Search for the cell housing the specified text and yield its [X, Y] center coordinate. 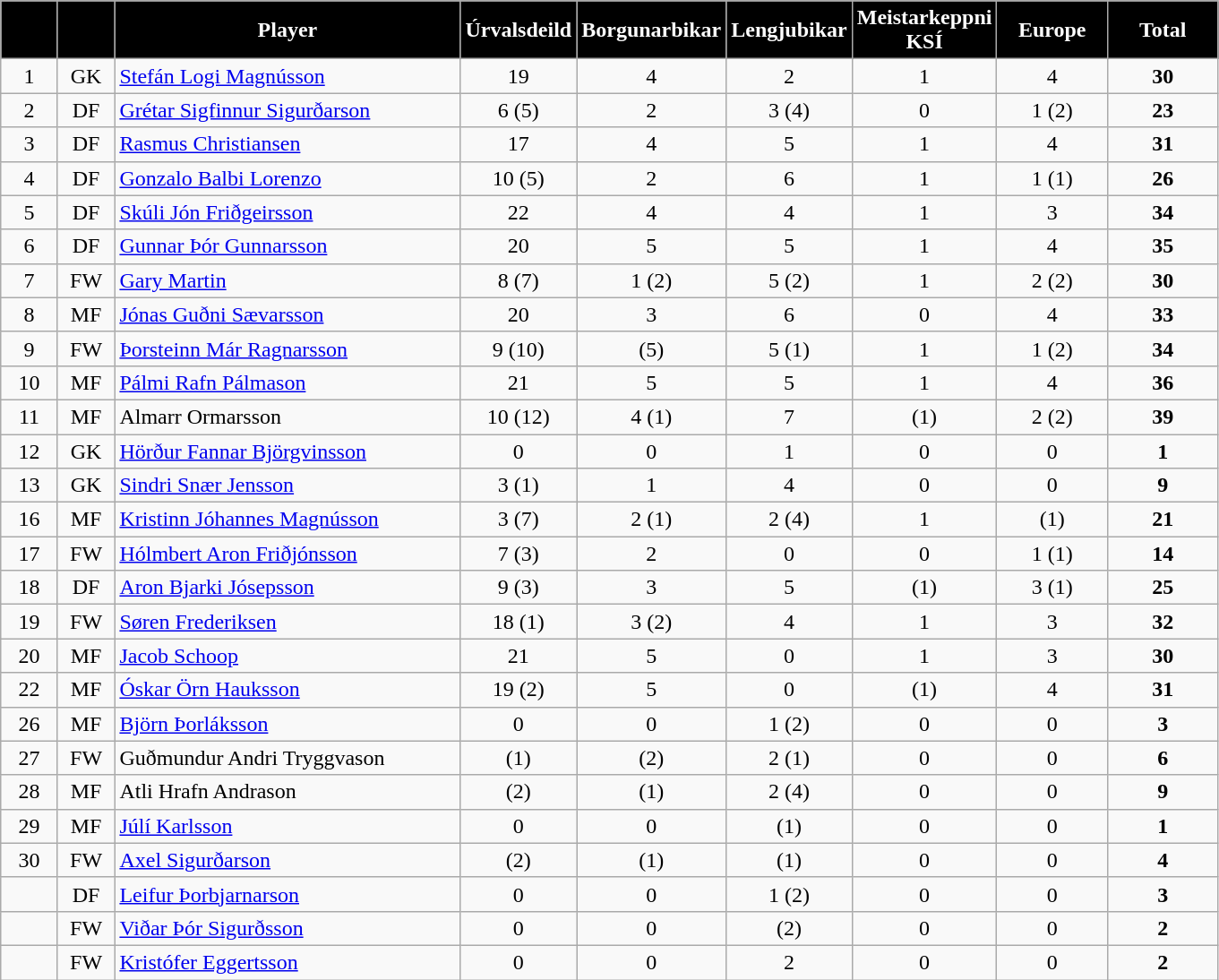
29 [30, 826]
Viðar Þór Sigurðsson [288, 928]
8 [30, 314]
Gunnar Þór Gunnarsson [288, 246]
3 (2) [652, 622]
19 (2) [519, 690]
Jacob Schoop [288, 656]
35 [1163, 246]
32 [1163, 622]
Grétar Sigfinnur Sigurðarson [288, 110]
10 (12) [519, 417]
Lengjubikar [789, 30]
9 (10) [519, 348]
Rasmus Christiansen [288, 144]
16 [30, 520]
11 [30, 417]
10 (5) [519, 178]
Stefán Logi Magnússon [288, 76]
7 (3) [519, 554]
18 [30, 588]
Europe [1052, 30]
3 (4) [789, 110]
Kristófer Eggertsson [288, 962]
Total [1163, 30]
Almarr Ormarsson [288, 417]
Úrvalsdeild [519, 30]
3 (7) [519, 520]
Axel Sigurðarson [288, 860]
Þorsteinn Már Ragnarsson [288, 348]
Player [288, 30]
Björn Þorláksson [288, 724]
Pálmi Rafn Pálmason [288, 383]
Borgunarbikar [652, 30]
28 [30, 792]
23 [1163, 110]
Hörður Fannar Björgvinsson [288, 451]
Søren Frederiksen [288, 622]
Júlí Karlsson [288, 826]
36 [1163, 383]
Kristinn Jóhannes Magnússon [288, 520]
(5) [652, 348]
Sindri Snær Jensson [288, 486]
Gonzalo Balbi Lorenzo [288, 178]
14 [1163, 554]
Jónas Guðni Sævarsson [288, 314]
39 [1163, 417]
Aron Bjarki Jósepsson [288, 588]
Atli Hrafn Andrason [288, 792]
6 (5) [519, 110]
25 [1163, 588]
13 [30, 486]
Skúli Jón Friðgeirsson [288, 212]
10 [30, 383]
5 (2) [789, 280]
8 (7) [519, 280]
Óskar Örn Hauksson [288, 690]
Hólmbert Aron Friðjónsson [288, 554]
5 (1) [789, 348]
Guðmundur Andri Tryggvason [288, 758]
Meistarkeppni KSÍ [924, 30]
4 (1) [652, 417]
33 [1163, 314]
12 [30, 451]
27 [30, 758]
Gary Martin [288, 280]
9 (3) [519, 588]
Leifur Þorbjarnarson [288, 894]
18 (1) [519, 622]
